Provide the (X, Y) coordinate of the cell's center where the given text is located.  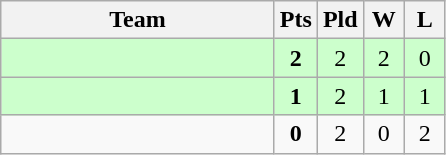
W (384, 20)
Team (138, 20)
L (424, 20)
Pts (296, 20)
Pld (340, 20)
